Search for the cell housing the specified text and yield its [X, Y] center coordinate. 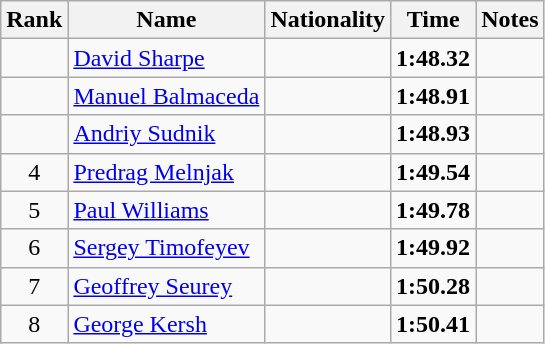
1:49.92 [434, 248]
1:48.32 [434, 58]
George Kersh [166, 324]
8 [34, 324]
4 [34, 172]
5 [34, 210]
1:49.78 [434, 210]
1:50.41 [434, 324]
Predrag Melnjak [166, 172]
Notes [510, 20]
Rank [34, 20]
David Sharpe [166, 58]
Andriy Sudnik [166, 134]
1:48.91 [434, 96]
Name [166, 20]
1:49.54 [434, 172]
6 [34, 248]
Paul Williams [166, 210]
1:48.93 [434, 134]
Time [434, 20]
1:50.28 [434, 286]
Geoffrey Seurey [166, 286]
7 [34, 286]
Nationality [328, 20]
Sergey Timofeyev [166, 248]
Manuel Balmaceda [166, 96]
